From the cell containing the given text, extract its center point as [X, Y] coordinate. 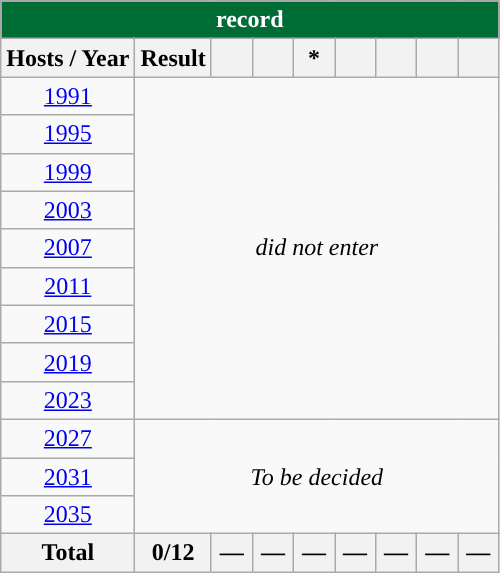
record [250, 20]
Hosts / Year [68, 58]
2035 [68, 515]
2031 [68, 477]
2019 [68, 362]
2027 [68, 438]
did not enter [317, 248]
1991 [68, 96]
To be decided [317, 476]
2003 [68, 210]
2007 [68, 248]
1995 [68, 134]
2011 [68, 286]
Result [173, 58]
2023 [68, 400]
Total [68, 553]
0/12 [173, 553]
1999 [68, 172]
* [314, 58]
2015 [68, 324]
